Determine the (X, Y) coordinate at the center of the cell enclosing the given text.  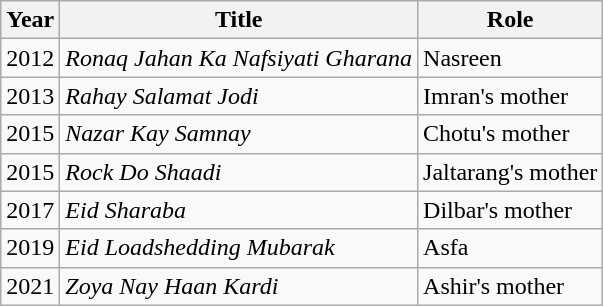
Imran's mother (510, 96)
Eid Sharaba (239, 210)
Year (30, 20)
Zoya Nay Haan Kardi (239, 286)
Ronaq Jahan Ka Nafsiyati Gharana (239, 58)
Jaltarang's mother (510, 172)
Ashir's mother (510, 286)
Chotu's mother (510, 134)
Dilbar's mother (510, 210)
Nasreen (510, 58)
2021 (30, 286)
Rahay Salamat Jodi (239, 96)
2013 (30, 96)
Nazar Kay Samnay (239, 134)
Eid Loadshedding Mubarak (239, 248)
Asfa (510, 248)
Rock Do Shaadi (239, 172)
2019 (30, 248)
2017 (30, 210)
Role (510, 20)
Title (239, 20)
2012 (30, 58)
